Provide the (x, y) coordinate of the cell's center where the given text is located.  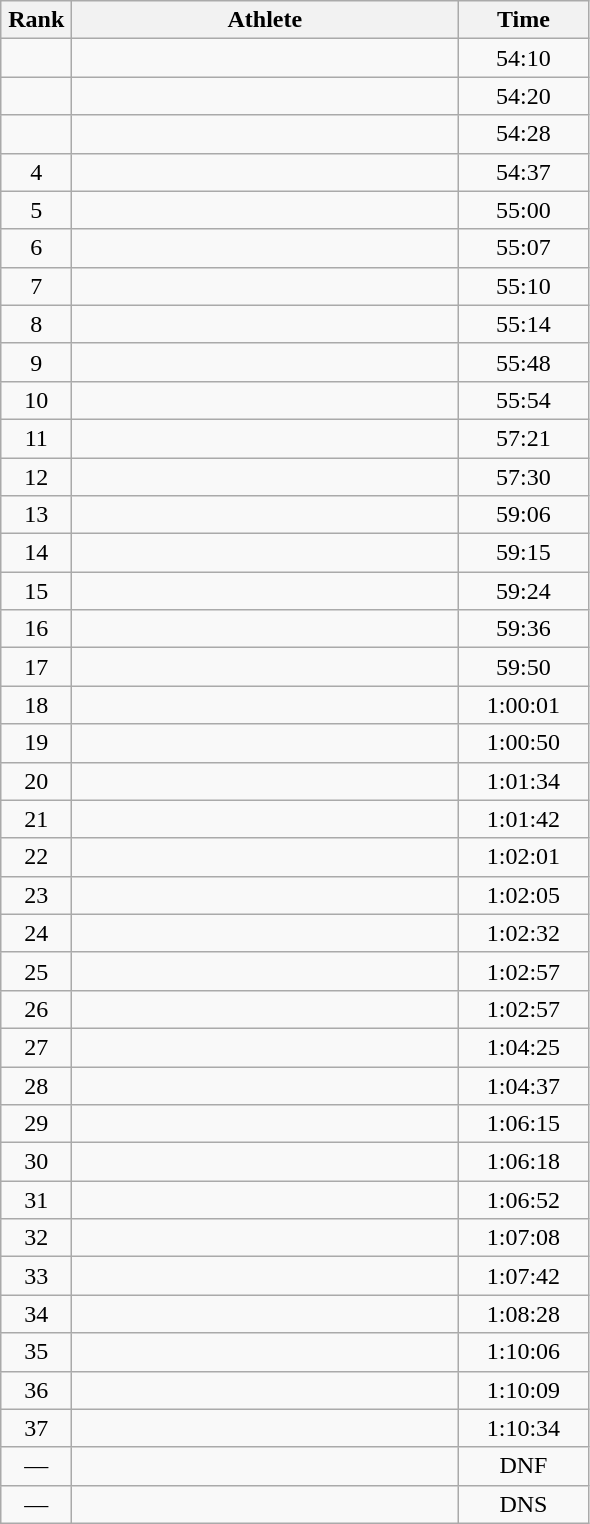
14 (36, 553)
1:06:52 (524, 1200)
15 (36, 591)
30 (36, 1162)
6 (36, 248)
1:10:34 (524, 1428)
28 (36, 1085)
24 (36, 933)
34 (36, 1314)
35 (36, 1352)
10 (36, 400)
57:30 (524, 477)
36 (36, 1390)
1:00:01 (524, 705)
7 (36, 286)
59:06 (524, 515)
Rank (36, 20)
1:01:34 (524, 781)
54:37 (524, 172)
31 (36, 1200)
33 (36, 1276)
1:07:42 (524, 1276)
1:02:32 (524, 933)
32 (36, 1238)
59:50 (524, 667)
1:10:09 (524, 1390)
DNS (524, 1504)
55:14 (524, 324)
55:10 (524, 286)
29 (36, 1124)
54:28 (524, 134)
1:04:37 (524, 1085)
26 (36, 1009)
8 (36, 324)
54:10 (524, 58)
25 (36, 971)
59:15 (524, 553)
1:00:50 (524, 743)
Athlete (265, 20)
55:00 (524, 210)
17 (36, 667)
27 (36, 1047)
37 (36, 1428)
12 (36, 477)
1:10:06 (524, 1352)
19 (36, 743)
20 (36, 781)
55:48 (524, 362)
5 (36, 210)
23 (36, 895)
11 (36, 438)
9 (36, 362)
18 (36, 705)
54:20 (524, 96)
57:21 (524, 438)
1:02:05 (524, 895)
Time (524, 20)
DNF (524, 1466)
1:08:28 (524, 1314)
1:01:42 (524, 819)
16 (36, 629)
59:24 (524, 591)
1:07:08 (524, 1238)
22 (36, 857)
1:06:15 (524, 1124)
21 (36, 819)
55:54 (524, 400)
4 (36, 172)
1:06:18 (524, 1162)
1:04:25 (524, 1047)
13 (36, 515)
55:07 (524, 248)
1:02:01 (524, 857)
59:36 (524, 629)
